Scan for the cell matching the given text and deliver its (x, y) coordinate at center. 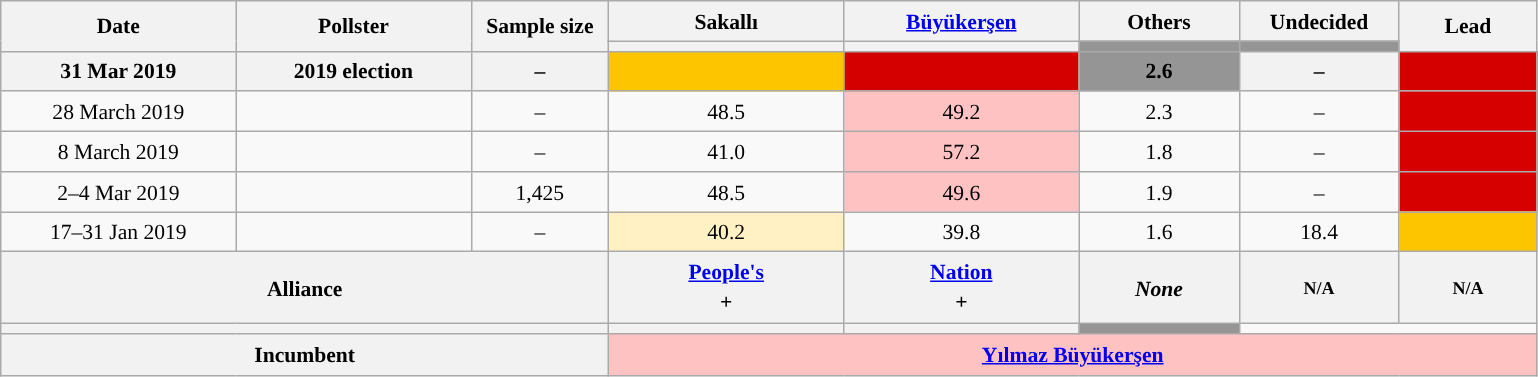
Lead (1468, 26)
2–4 Mar 2019 (118, 192)
49.6 (962, 192)
Büyükerşen (962, 21)
Others (1159, 21)
18.4 (1319, 232)
2.3 (1159, 112)
1,425 (540, 192)
People's + (726, 288)
31 Mar 2019 (118, 71)
Undecided (1319, 21)
Yılmaz Büyükerşen (1073, 355)
28 March 2019 (118, 112)
40.2 (726, 232)
Nation + (962, 288)
Sample size (540, 26)
Sakallı (726, 21)
17–31 Jan 2019 (118, 232)
1.8 (1159, 152)
8 March 2019 (118, 152)
41.0 (726, 152)
39.8 (962, 232)
1.9 (1159, 192)
2019 election (354, 71)
Alliance (305, 288)
2.6 (1159, 71)
57.2 (962, 152)
1.6 (1159, 232)
Incumbent (305, 355)
Date (118, 26)
49.2 (962, 112)
None (1159, 288)
Pollster (354, 26)
